Identify which cell holds the provided text, then report its (X, Y) central coordinate. 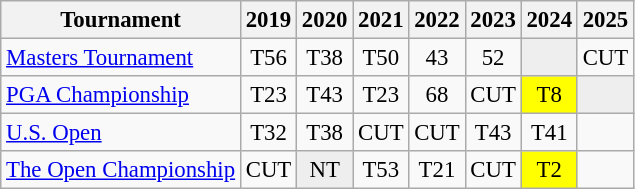
2023 (493, 20)
PGA Championship (121, 95)
52 (493, 58)
T50 (381, 58)
68 (437, 95)
43 (437, 58)
The Open Championship (121, 170)
T21 (437, 170)
2022 (437, 20)
T2 (549, 170)
2025 (605, 20)
Tournament (121, 20)
2019 (268, 20)
Masters Tournament (121, 58)
NT (325, 170)
U.S. Open (121, 133)
2024 (549, 20)
2021 (381, 20)
T41 (549, 133)
T56 (268, 58)
T53 (381, 170)
T8 (549, 95)
2020 (325, 20)
T32 (268, 133)
